For the text-containing cell, return its midpoint in [x, y] coordinate format. 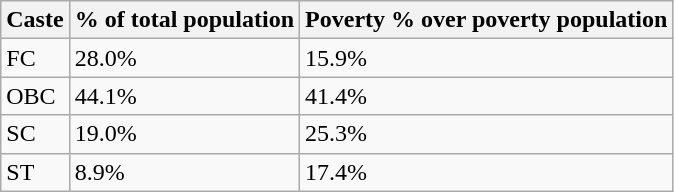
17.4% [486, 172]
% of total population [184, 20]
44.1% [184, 96]
28.0% [184, 58]
41.4% [486, 96]
Caste [35, 20]
SC [35, 134]
ST [35, 172]
15.9% [486, 58]
OBC [35, 96]
8.9% [184, 172]
Poverty % over poverty population [486, 20]
19.0% [184, 134]
25.3% [486, 134]
FC [35, 58]
